Find where the given text appears and provide that cell's center as (X, Y) coordinate. 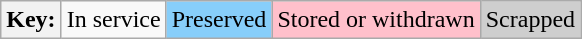
Key: (31, 20)
Scrapped (530, 20)
Preserved (219, 20)
Stored or withdrawn (376, 20)
In service (114, 20)
